Find where the given text appears and provide that cell's center as (X, Y) coordinate. 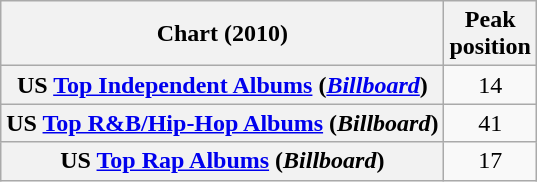
US Top R&B/Hip-Hop Albums (Billboard) (222, 123)
US Top Rap Albums (Billboard) (222, 161)
17 (490, 161)
14 (490, 85)
Peakposition (490, 34)
US Top Independent Albums (Billboard) (222, 85)
41 (490, 123)
Chart (2010) (222, 34)
